Pinpoint the cell where the given text exists, returning its (X, Y) midpoint coordinate. 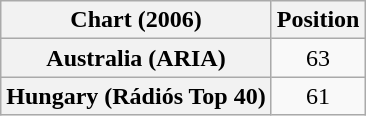
61 (318, 96)
Hungary (Rádiós Top 40) (136, 96)
Australia (ARIA) (136, 58)
63 (318, 58)
Chart (2006) (136, 20)
Position (318, 20)
